Find where the given text appears and provide that cell's center as [x, y] coordinate. 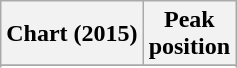
Chart (2015) [72, 34]
Peakposition [189, 34]
